Search for the cell housing the specified text and yield its [x, y] center coordinate. 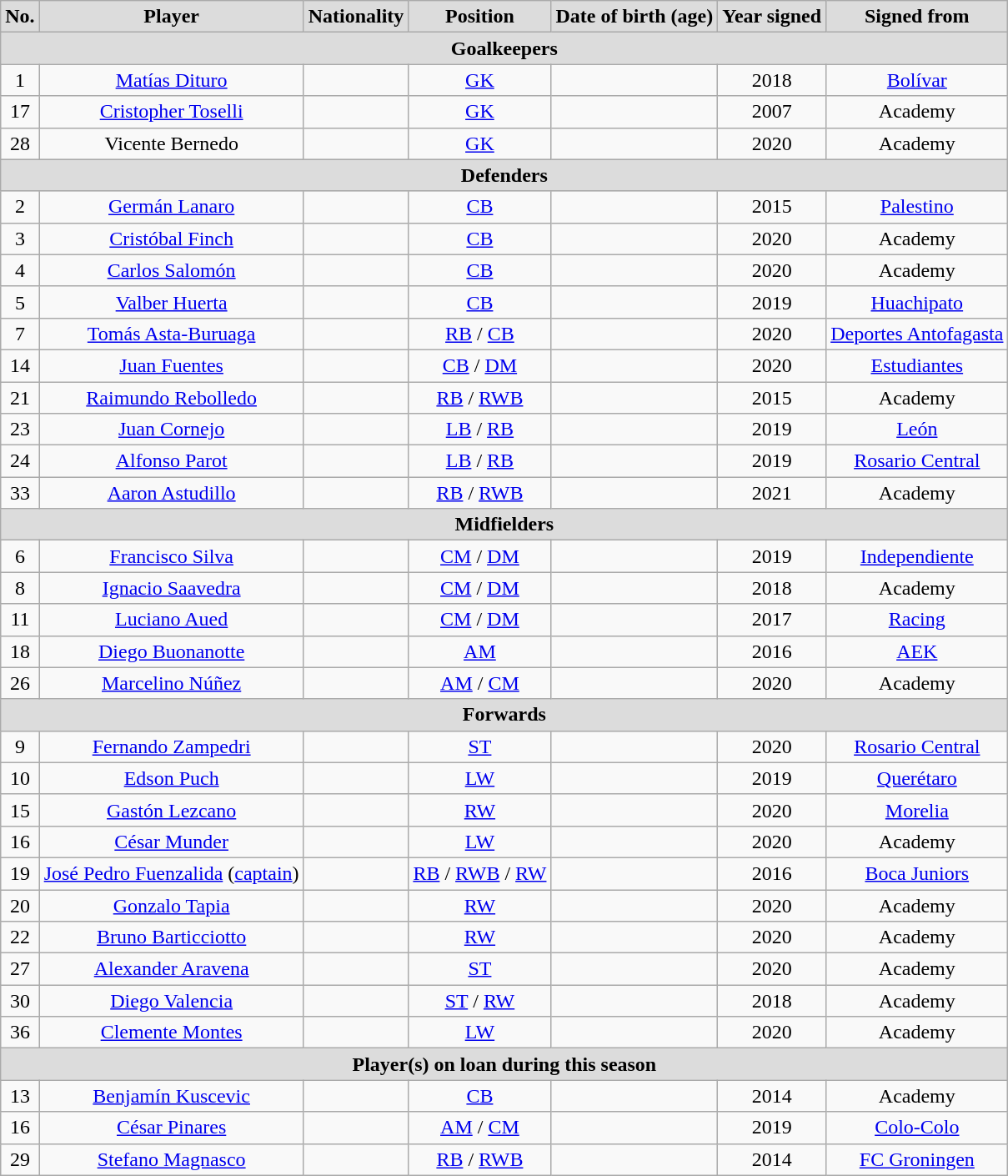
Juan Fuentes [172, 365]
Clemente Montes [172, 1033]
9 [20, 746]
No. [20, 17]
Carlos Salomón [172, 270]
Bruno Barticciotto [172, 937]
10 [20, 778]
Stefano Magnasco [172, 1159]
Midfielders [504, 525]
26 [20, 683]
14 [20, 365]
RB / CB [480, 334]
Francisco Silva [172, 556]
5 [20, 302]
Boca Juniors [917, 873]
33 [20, 493]
2007 [772, 112]
Cristóbal Finch [172, 239]
León [917, 430]
Independiente [917, 556]
Huachipato [917, 302]
Position [480, 17]
FC Groningen [917, 1159]
27 [20, 969]
Palestino [917, 207]
23 [20, 430]
Fernando Zampedri [172, 746]
20 [20, 905]
César Pinares [172, 1128]
Date of birth (age) [634, 17]
Aaron Astudillo [172, 493]
Forwards [504, 715]
Raimundo Rebolledo [172, 398]
Nationality [356, 17]
José Pedro Fuenzalida (captain) [172, 873]
18 [20, 651]
Colo-Colo [917, 1128]
Matías Dituro [172, 80]
Signed from [917, 17]
Year signed [772, 17]
7 [20, 334]
AEK [917, 651]
8 [20, 588]
Vicente Bernedo [172, 143]
2017 [772, 620]
Marcelino Núñez [172, 683]
Tomás Asta-Buruaga [172, 334]
Morelia [917, 810]
Germán Lanaro [172, 207]
36 [20, 1033]
21 [20, 398]
Diego Valencia [172, 1001]
28 [20, 143]
Cristopher Toselli [172, 112]
AM [480, 651]
Valber Huerta [172, 302]
1 [20, 80]
Gastón Lezcano [172, 810]
4 [20, 270]
Player [172, 17]
11 [20, 620]
3 [20, 239]
César Munder [172, 842]
Alfonso Parot [172, 461]
RB / RWB / RW [480, 873]
Goalkeepers [504, 48]
Alexander Aravena [172, 969]
Defenders [504, 175]
Diego Buonanotte [172, 651]
Benjamín Kuscevic [172, 1096]
Edson Puch [172, 778]
Querétaro [917, 778]
ST / RW [480, 1001]
22 [20, 937]
Juan Cornejo [172, 430]
CB / DM [480, 365]
24 [20, 461]
2021 [772, 493]
Bolívar [917, 80]
Luciano Aued [172, 620]
Ignacio Saavedra [172, 588]
30 [20, 1001]
2 [20, 207]
Deportes Antofagasta [917, 334]
29 [20, 1159]
17 [20, 112]
6 [20, 556]
Estudiantes [917, 365]
15 [20, 810]
Racing [917, 620]
19 [20, 873]
13 [20, 1096]
Gonzalo Tapia [172, 905]
Player(s) on loan during this season [504, 1064]
